Determine the [X, Y] coordinate at the center of the cell enclosing the given text.  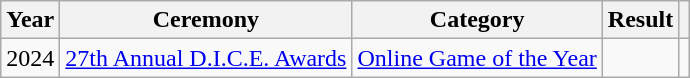
Category [477, 20]
Result [640, 20]
Year [30, 20]
27th Annual D.I.C.E. Awards [206, 58]
2024 [30, 58]
Ceremony [206, 20]
Online Game of the Year [477, 58]
